Return (X, Y) of the center of cell containing provided text 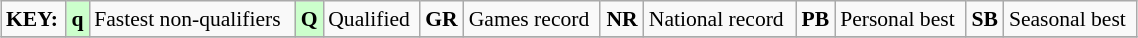
Seasonal best (1070, 19)
NR (622, 19)
Games record (532, 19)
q (78, 19)
KEY: (34, 19)
National record (720, 19)
Q (309, 19)
PB (816, 19)
Personal best (900, 19)
SB (985, 19)
Qualified (371, 19)
GR (442, 19)
Fastest non-qualifiers (192, 19)
